Search for the cell housing the specified text and yield its (x, y) center coordinate. 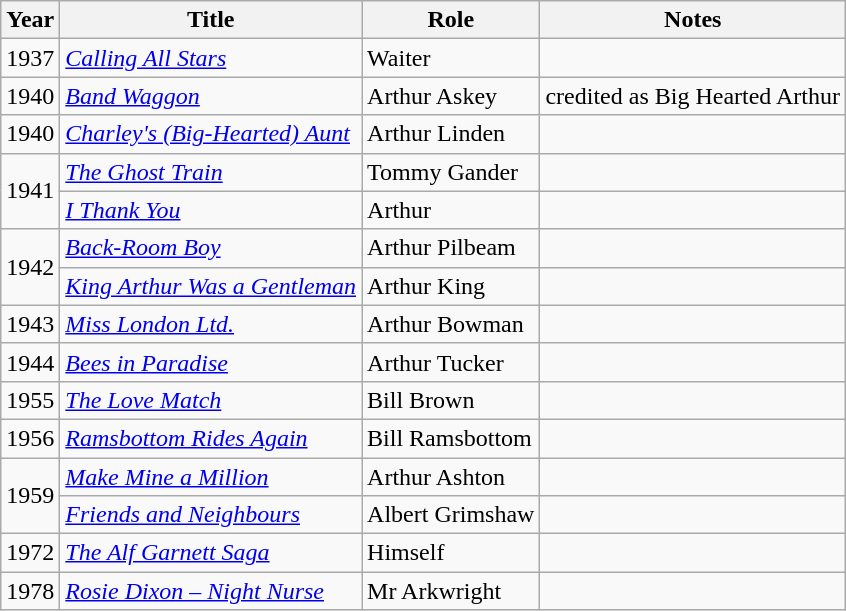
The Ghost Train (211, 172)
1972 (30, 553)
Rosie Dixon – Night Nurse (211, 591)
Arthur Ashton (451, 477)
Role (451, 20)
1956 (30, 438)
Year (30, 20)
Himself (451, 553)
Bees in Paradise (211, 362)
Band Waggon (211, 96)
1943 (30, 324)
1955 (30, 400)
Arthur Linden (451, 134)
Arthur Bowman (451, 324)
Calling All Stars (211, 58)
Arthur (451, 210)
Back-Room Boy (211, 248)
Tommy Gander (451, 172)
Friends and Neighbours (211, 515)
Make Mine a Million (211, 477)
Title (211, 20)
Arthur Tucker (451, 362)
Mr Arkwright (451, 591)
1978 (30, 591)
Charley's (Big-Hearted) Aunt (211, 134)
Bill Brown (451, 400)
Ramsbottom Rides Again (211, 438)
Waiter (451, 58)
The Love Match (211, 400)
1937 (30, 58)
1942 (30, 267)
1959 (30, 496)
The Alf Garnett Saga (211, 553)
1941 (30, 191)
1944 (30, 362)
Arthur King (451, 286)
I Thank You (211, 210)
King Arthur Was a Gentleman (211, 286)
Arthur Askey (451, 96)
Albert Grimshaw (451, 515)
Notes (693, 20)
Arthur Pilbeam (451, 248)
Bill Ramsbottom (451, 438)
credited as Big Hearted Arthur (693, 96)
Miss London Ltd. (211, 324)
